Return [X, Y] of the center of cell containing provided text 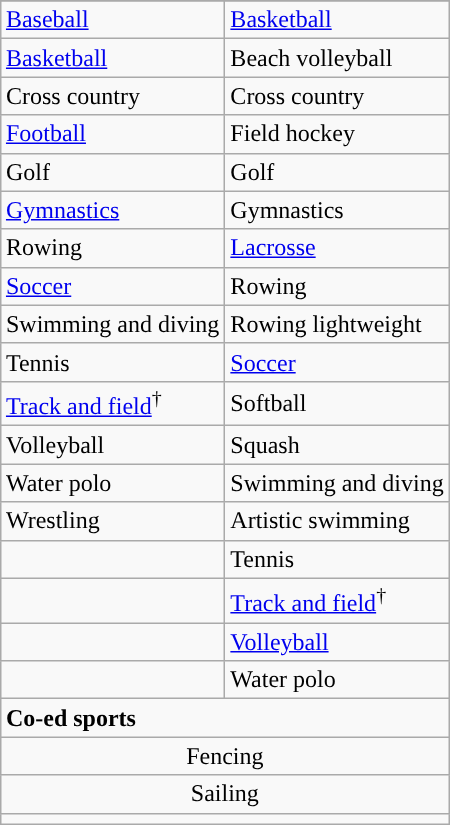
Football [112, 134]
Field hockey [337, 134]
Softball [337, 404]
Co-ed sports [224, 718]
Lacrosse [337, 248]
Sailing [224, 794]
Baseball [112, 20]
Squash [337, 445]
Beach volleyball [337, 58]
Wrestling [112, 521]
Artistic swimming [337, 521]
Rowing lightweight [337, 324]
Fencing [224, 756]
